Extract the (X, Y) coordinate from the center of the cell holding the provided text.  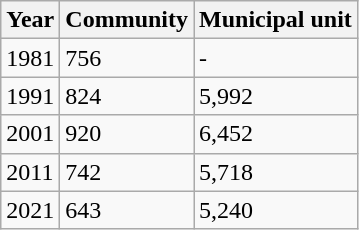
2011 (30, 172)
- (276, 58)
920 (127, 134)
Municipal unit (276, 20)
1991 (30, 96)
2001 (30, 134)
5,718 (276, 172)
2021 (30, 210)
1981 (30, 58)
Year (30, 20)
643 (127, 210)
6,452 (276, 134)
742 (127, 172)
Community (127, 20)
756 (127, 58)
5,240 (276, 210)
5,992 (276, 96)
824 (127, 96)
